For the text-containing cell, return its midpoint in [x, y] coordinate format. 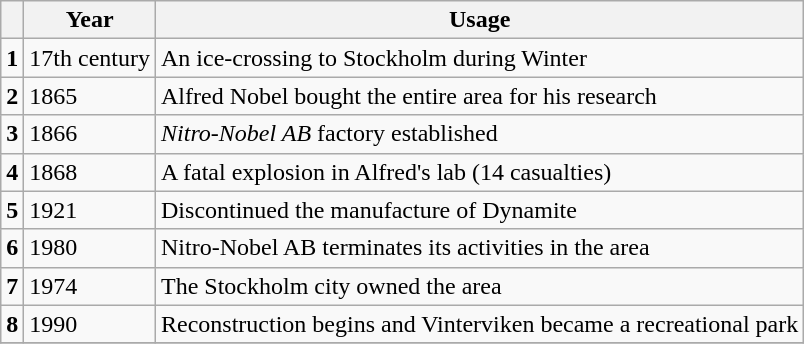
2 [12, 96]
A fatal explosion in Alfred's lab (14 casualties) [480, 172]
Discontinued the manufacture of Dynamite [480, 210]
5 [12, 210]
1868 [90, 172]
8 [12, 324]
17th century [90, 58]
7 [12, 286]
1990 [90, 324]
3 [12, 134]
The Stockholm city owned the area [480, 286]
1 [12, 58]
4 [12, 172]
1980 [90, 248]
Nitro-Nobel AB terminates its activities in the area [480, 248]
1866 [90, 134]
Nitro-Nobel AB factory established [480, 134]
6 [12, 248]
Alfred Nobel bought the entire area for his research [480, 96]
1974 [90, 286]
Reconstruction begins and Vinterviken became a recreational park [480, 324]
An ice-crossing to Stockholm during Winter [480, 58]
1921 [90, 210]
1865 [90, 96]
Usage [480, 20]
Year [90, 20]
